Provide the [x, y] coordinate of the cell's center where the given text is located.  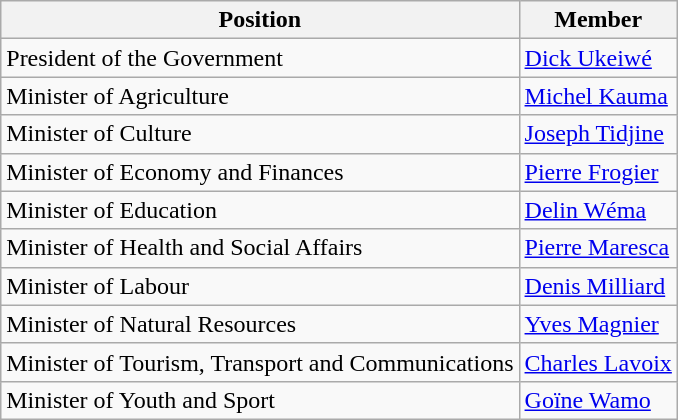
Dick Ukeiwé [598, 58]
Minister of Natural Resources [260, 324]
Minister of Health and Social Affairs [260, 248]
Goïne Wamo [598, 400]
Minister of Agriculture [260, 96]
Pierre Maresca [598, 248]
Yves Magnier [598, 324]
Michel Kauma [598, 96]
Joseph Tidjine [598, 134]
Denis Milliard [598, 286]
Minister of Labour [260, 286]
Charles Lavoix [598, 362]
Minister of Education [260, 210]
Member [598, 20]
Minister of Culture [260, 134]
Minister of Tourism, Transport and Communications [260, 362]
Position [260, 20]
Delin Wéma [598, 210]
President of the Government [260, 58]
Minister of Economy and Finances [260, 172]
Minister of Youth and Sport [260, 400]
Pierre Frogier [598, 172]
